Determine the (x, y) coordinate at the center of the cell enclosing the given text.  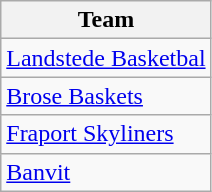
Landstede Basketbal (106, 58)
Banvit (106, 172)
Team (106, 20)
Brose Baskets (106, 96)
Fraport Skyliners (106, 134)
